Identify which cell holds the provided text, then report its [x, y] central coordinate. 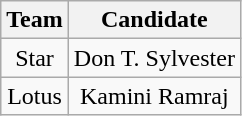
Lotus [35, 96]
Don T. Sylvester [154, 58]
Candidate [154, 20]
Star [35, 58]
Team [35, 20]
Kamini Ramraj [154, 96]
